Return (X, Y) of the center of cell containing provided text 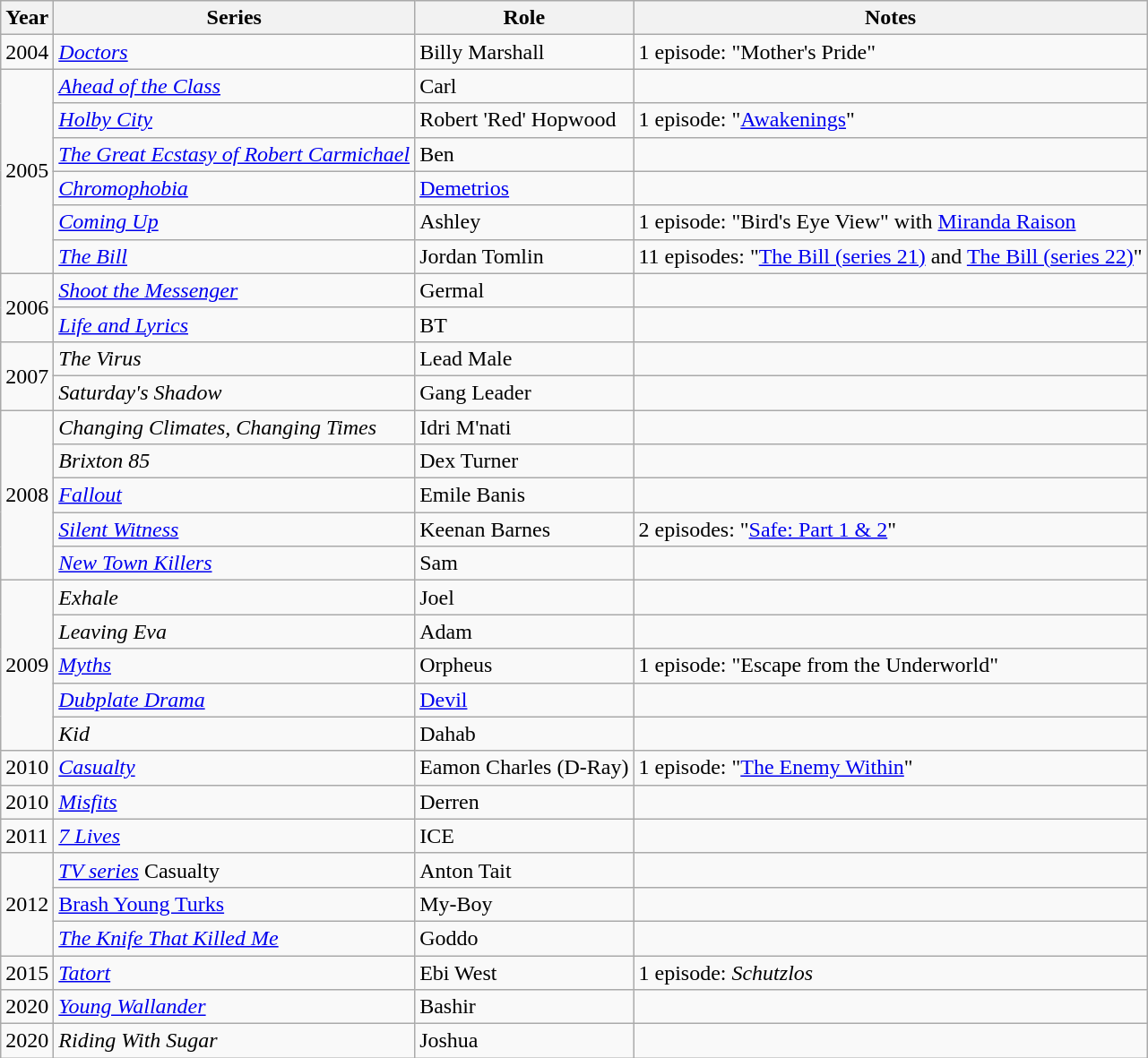
1 episode: "Bird's Eye View" with Miranda Raison (891, 222)
Emile Banis (524, 495)
Carl (524, 86)
Lead Male (524, 358)
Demetrios (524, 188)
Brixton 85 (235, 461)
Casualty (235, 768)
Sam (524, 563)
Role (524, 18)
Dubplate Drama (235, 700)
The Bill (235, 256)
Derren (524, 802)
Silent Witness (235, 529)
Brash Young Turks (235, 904)
Germal (524, 290)
Ebi West (524, 972)
Doctors (235, 52)
Bashir (524, 1007)
11 episodes: "The Bill (series 21) and The Bill (series 22)" (891, 256)
2007 (27, 375)
The Knife That Killed Me (235, 938)
Year (27, 18)
Orpheus (524, 666)
Ahead of the Class (235, 86)
2015 (27, 972)
Devil (524, 700)
Series (235, 18)
1 episode: Schutzlos (891, 972)
Dahab (524, 734)
Joel (524, 598)
2004 (27, 52)
Robert 'Red' Hopwood (524, 120)
1 episode: "Escape from the Underworld" (891, 666)
Tatort (235, 972)
Shoot the Messenger (235, 290)
TV series Casualty (235, 870)
Life and Lyrics (235, 324)
The Great Ecstasy of Robert Carmichael (235, 154)
2011 (27, 836)
2 episodes: "Safe: Part 1 & 2" (891, 529)
2009 (27, 666)
ICE (524, 836)
Eamon Charles (D-Ray) (524, 768)
Adam (524, 632)
Young Wallander (235, 1007)
Riding With Sugar (235, 1041)
1 episode: "Mother's Pride" (891, 52)
Ashley (524, 222)
2006 (27, 307)
1 episode: "The Enemy Within" (891, 768)
Notes (891, 18)
Misfits (235, 802)
Holby City (235, 120)
Kid (235, 734)
Goddo (524, 938)
7 Lives (235, 836)
Billy Marshall (524, 52)
Keenan Barnes (524, 529)
The Virus (235, 358)
2012 (27, 904)
Exhale (235, 598)
Chromophobia (235, 188)
Gang Leader (524, 392)
2008 (27, 495)
Leaving Eva (235, 632)
Saturday's Shadow (235, 392)
2005 (27, 171)
Ben (524, 154)
BT (524, 324)
1 episode: "Awakenings" (891, 120)
Idri M'nati (524, 427)
My-Boy (524, 904)
Dex Turner (524, 461)
Anton Tait (524, 870)
Changing Climates, Changing Times (235, 427)
New Town Killers (235, 563)
Jordan Tomlin (524, 256)
Joshua (524, 1041)
Myths (235, 666)
Fallout (235, 495)
Coming Up (235, 222)
